Scan for the cell matching the given text and deliver its (X, Y) coordinate at center. 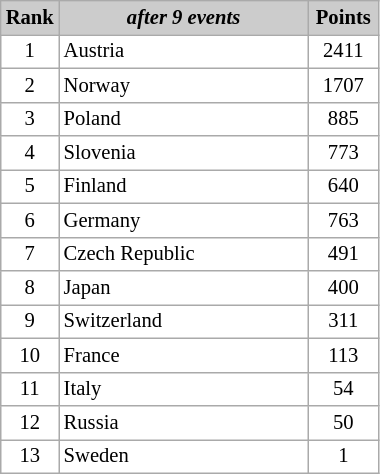
4 (30, 153)
8 (30, 287)
Italy (184, 389)
2 (30, 85)
France (184, 355)
773 (343, 153)
311 (343, 321)
54 (343, 389)
Slovenia (184, 153)
763 (343, 220)
after 9 events (184, 17)
Austria (184, 51)
Poland (184, 119)
400 (343, 287)
Japan (184, 287)
640 (343, 186)
885 (343, 119)
Czech Republic (184, 254)
13 (30, 456)
491 (343, 254)
11 (30, 389)
9 (30, 321)
1707 (343, 85)
Points (343, 17)
Switzerland (184, 321)
5 (30, 186)
3 (30, 119)
113 (343, 355)
6 (30, 220)
Finland (184, 186)
10 (30, 355)
Rank (30, 17)
50 (343, 423)
Norway (184, 85)
12 (30, 423)
2411 (343, 51)
Russia (184, 423)
Germany (184, 220)
Sweden (184, 456)
7 (30, 254)
